Return [x, y] of the center of cell containing provided text 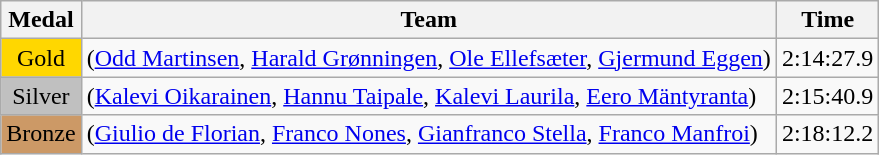
Medal [41, 20]
(Odd Martinsen, Harald Grønningen, Ole Ellefsæter, Gjermund Eggen) [428, 58]
2:18:12.2 [827, 134]
Silver [41, 96]
2:15:40.9 [827, 96]
(Giulio de Florian, Franco Nones, Gianfranco Stella, Franco Manfroi) [428, 134]
Gold [41, 58]
Time [827, 20]
Bronze [41, 134]
Team [428, 20]
(Kalevi Oikarainen, Hannu Taipale, Kalevi Laurila, Eero Mäntyranta) [428, 96]
2:14:27.9 [827, 58]
